Find where the given text appears and provide that cell's center as [x, y] coordinate. 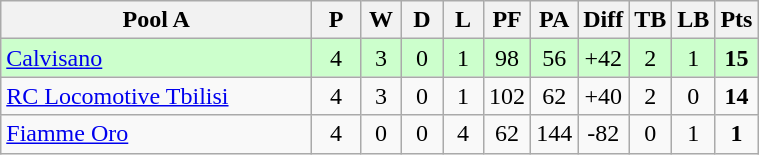
PF [508, 20]
102 [508, 96]
Diff [604, 20]
56 [554, 58]
Fiamme Oro [156, 134]
LB [694, 20]
Pool A [156, 20]
PA [554, 20]
14 [736, 96]
L [462, 20]
P [336, 20]
98 [508, 58]
+40 [604, 96]
Calvisano [156, 58]
-82 [604, 134]
TB [650, 20]
Pts [736, 20]
W [380, 20]
RC Locomotive Tbilisi [156, 96]
144 [554, 134]
15 [736, 58]
+42 [604, 58]
D [422, 20]
